Extract the (X, Y) coordinate from the center of the cell holding the provided text.  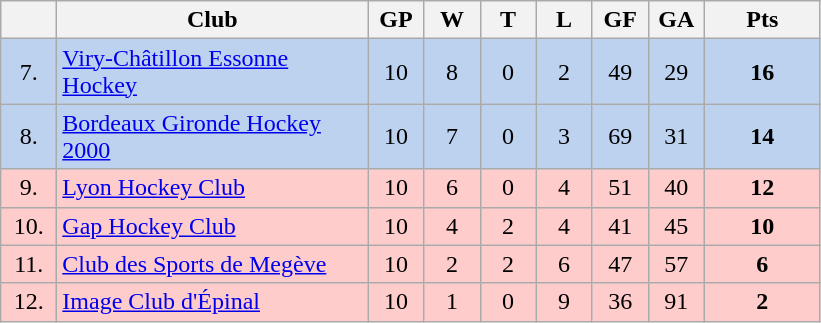
7. (29, 72)
T (508, 20)
8 (452, 72)
8. (29, 136)
Bordeaux Gironde Hockey 2000 (212, 136)
9. (29, 188)
14 (762, 136)
12 (762, 188)
31 (676, 136)
1 (452, 302)
3 (564, 136)
36 (620, 302)
GF (620, 20)
Viry-Châtillon Essonne Hockey‎ (212, 72)
40 (676, 188)
45 (676, 226)
91 (676, 302)
29 (676, 72)
16 (762, 72)
69 (620, 136)
49 (620, 72)
7 (452, 136)
GP (396, 20)
Club (212, 20)
11. (29, 264)
47 (620, 264)
W (452, 20)
Lyon Hockey Club (212, 188)
51 (620, 188)
12. (29, 302)
Image Club d'Épinal (212, 302)
L (564, 20)
9 (564, 302)
57 (676, 264)
10. (29, 226)
Club des Sports de Megève (212, 264)
41 (620, 226)
GA (676, 20)
Gap Hockey Club (212, 226)
Pts (762, 20)
